Extract the (x, y) coordinate from the center of the cell holding the provided text.  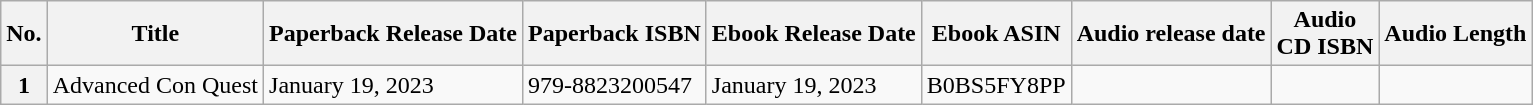
Audio Length (1456, 34)
Ebook Release Date (814, 34)
Title (155, 34)
Paperback Release Date (394, 34)
979-8823200547 (615, 85)
Audio release date (1171, 34)
1 (24, 85)
No. (24, 34)
Ebook ASIN (996, 34)
AudioCD ISBN (1325, 34)
Paperback ISBN (615, 34)
Advanced Con Quest (155, 85)
B0BS5FY8PP (996, 85)
